Pinpoint the cell where the given text exists, returning its (x, y) midpoint coordinate. 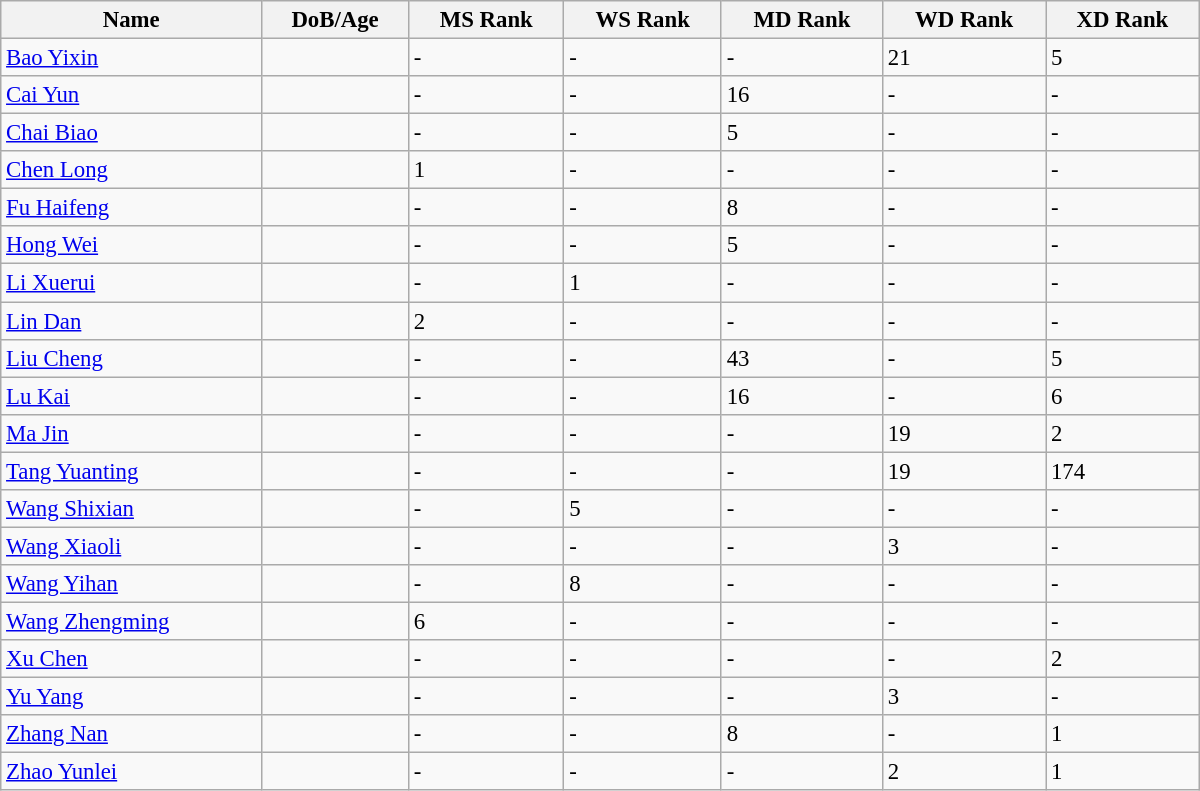
21 (964, 58)
Lin Dan (132, 321)
Liu Cheng (132, 358)
Cai Yun (132, 95)
174 (1123, 471)
Lu Kai (132, 396)
Wang Yihan (132, 584)
XD Rank (1123, 20)
MS Rank (486, 20)
Fu Haifeng (132, 208)
Chai Biao (132, 133)
Name (132, 20)
Wang Shixian (132, 509)
Zhao Yunlei (132, 772)
Yu Yang (132, 697)
WD Rank (964, 20)
WS Rank (642, 20)
Xu Chen (132, 659)
Bao Yixin (132, 58)
Tang Yuanting (132, 471)
Wang Zhengming (132, 621)
MD Rank (802, 20)
Zhang Nan (132, 734)
DoB/Age (336, 20)
Chen Long (132, 170)
Hong Wei (132, 245)
Wang Xiaoli (132, 546)
43 (802, 358)
Ma Jin (132, 433)
Li Xuerui (132, 283)
